Return (X, Y) of the center of cell containing provided text 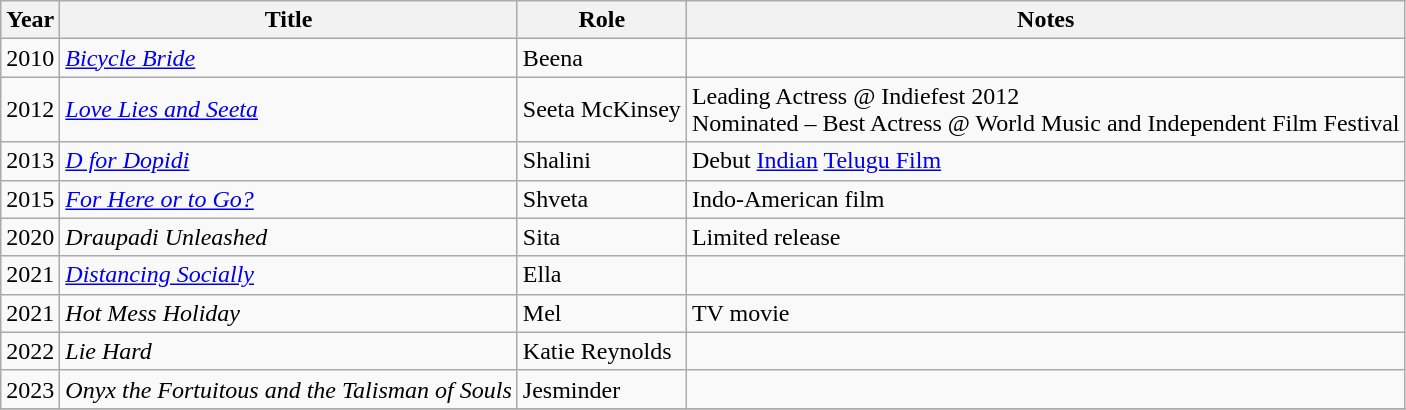
Draupadi Unleashed (289, 237)
Debut Indian Telugu Film (1046, 161)
2022 (30, 351)
Year (30, 20)
Title (289, 20)
Beena (602, 58)
Jesminder (602, 389)
2012 (30, 110)
Bicycle Bride (289, 58)
2013 (30, 161)
D for Dopidi (289, 161)
Limited release (1046, 237)
Sita (602, 237)
Lie Hard (289, 351)
Onyx the Fortuitous and the Talisman of Souls (289, 389)
Seeta McKinsey (602, 110)
Notes (1046, 20)
Love Lies and Seeta (289, 110)
Role (602, 20)
Shalini (602, 161)
Distancing Socially (289, 275)
Ella (602, 275)
Shveta (602, 199)
Leading Actress @ Indiefest 2012 Nominated – Best Actress @ World Music and Independent Film Festival (1046, 110)
Mel (602, 313)
Katie Reynolds (602, 351)
For Here or to Go? (289, 199)
2020 (30, 237)
2015 (30, 199)
TV movie (1046, 313)
Indo-American film (1046, 199)
2010 (30, 58)
2023 (30, 389)
Hot Mess Holiday (289, 313)
